Extract the [X, Y] coordinate from the center of the cell holding the provided text.  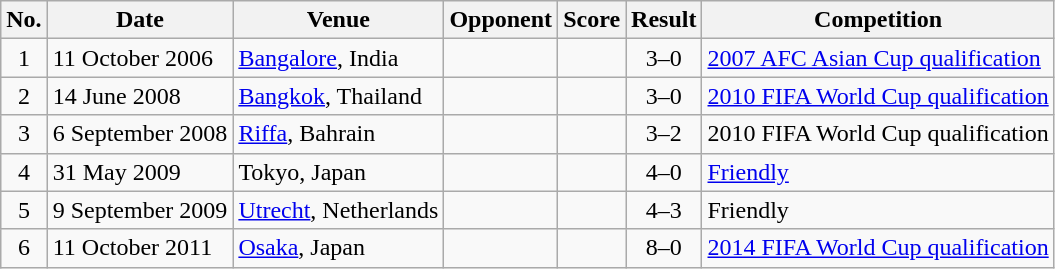
Score [592, 20]
Competition [878, 20]
Riffa, Bahrain [338, 134]
31 May 2009 [140, 172]
Opponent [501, 20]
Tokyo, Japan [338, 172]
Result [664, 20]
3–2 [664, 134]
2 [24, 96]
6 [24, 248]
11 October 2006 [140, 58]
6 September 2008 [140, 134]
3 [24, 134]
No. [24, 20]
4–0 [664, 172]
8–0 [664, 248]
4–3 [664, 210]
Osaka, Japan [338, 248]
Bangkok, Thailand [338, 96]
2014 FIFA World Cup qualification [878, 248]
11 October 2011 [140, 248]
5 [24, 210]
Venue [338, 20]
4 [24, 172]
2007 AFC Asian Cup qualification [878, 58]
9 September 2009 [140, 210]
1 [24, 58]
Date [140, 20]
14 June 2008 [140, 96]
Bangalore, India [338, 58]
Utrecht, Netherlands [338, 210]
